Detect which cell encompasses the target text, then output its (X, Y) center coordinate. 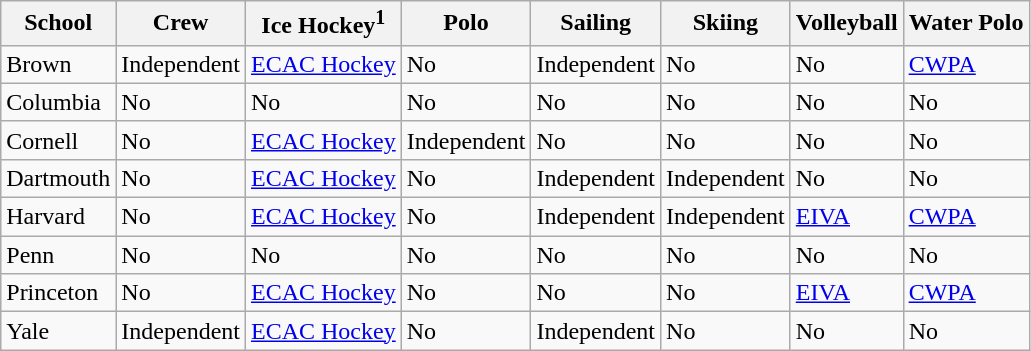
Columbia (58, 102)
Polo (466, 24)
Volleyball (846, 24)
Skiing (726, 24)
Dartmouth (58, 178)
Brown (58, 64)
Crew (181, 24)
Penn (58, 255)
Yale (58, 331)
Princeton (58, 293)
Sailing (596, 24)
Harvard (58, 217)
Water Polo (966, 24)
Ice Hockey1 (323, 24)
Cornell (58, 140)
School (58, 24)
